Find where the given text appears and provide that cell's center as (x, y) coordinate. 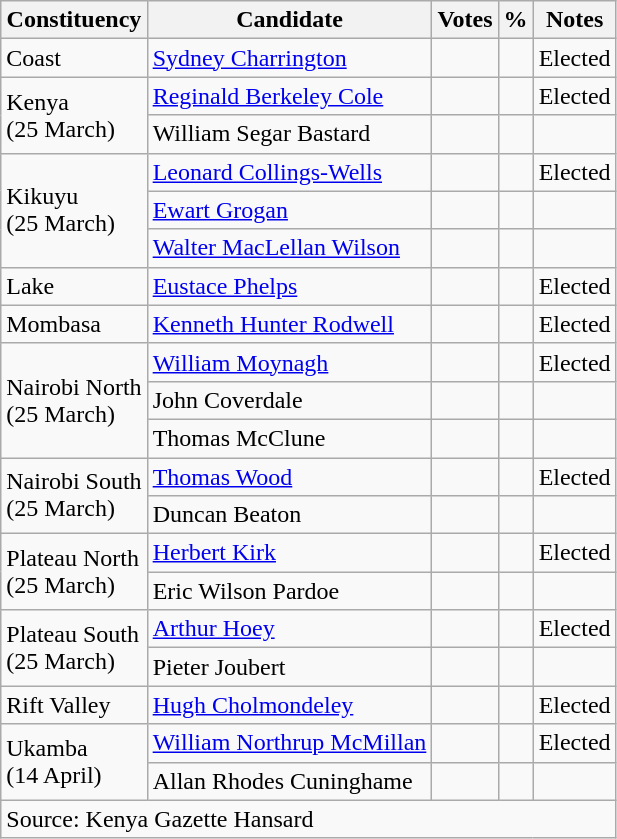
John Coverdale (290, 400)
Allan Rhodes Cuninghame (290, 781)
William Moynagh (290, 362)
William Segar Bastard (290, 134)
Kikuyu(25 March) (74, 210)
Votes (465, 20)
Thomas Wood (290, 477)
Duncan Beaton (290, 515)
% (516, 20)
Leonard Collings-Wells (290, 172)
Notes (574, 20)
Candidate (290, 20)
Rift Valley (74, 705)
Nairobi North(25 March) (74, 400)
Hugh Cholmondeley (290, 705)
Eric Wilson Pardoe (290, 591)
Arthur Hoey (290, 629)
William Northrup McMillan (290, 743)
Walter MacLellan Wilson (290, 248)
Thomas McClune (290, 438)
Constituency (74, 20)
Source: Kenya Gazette Hansard (308, 819)
Kenneth Hunter Rodwell (290, 324)
Mombasa (74, 324)
Plateau North(25 March) (74, 572)
Kenya(25 March) (74, 115)
Reginald Berkeley Cole (290, 96)
Lake (74, 286)
Pieter Joubert (290, 667)
Nairobi South(25 March) (74, 496)
Sydney Charrington (290, 58)
Ewart Grogan (290, 210)
Herbert Kirk (290, 553)
Plateau South(25 March) (74, 648)
Ukamba(14 April) (74, 762)
Eustace Phelps (290, 286)
Coast (74, 58)
